For the text-containing cell, return its midpoint in [X, Y] coordinate format. 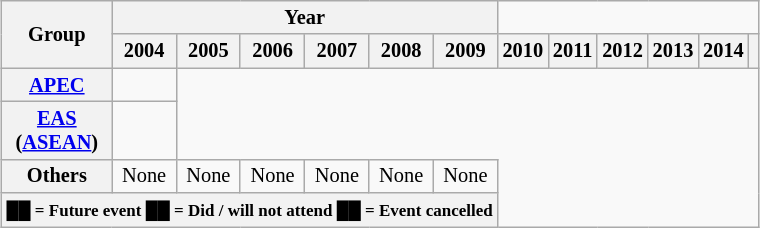
2013 [673, 51]
2004 [144, 51]
2005 [208, 51]
2007 [337, 51]
Others [57, 176]
Group [57, 34]
2008 [401, 51]
Year [305, 17]
2009 [465, 51]
2006 [272, 51]
2011 [572, 51]
2014 [723, 51]
2012 [622, 51]
2010 [523, 51]
APEC [57, 85]
██ = Future event ██ = Did / will not attend ██ = Event cancelled [250, 210]
EAS(ASEAN) [57, 130]
